Scan for the cell matching the given text and deliver its [X, Y] coordinate at center. 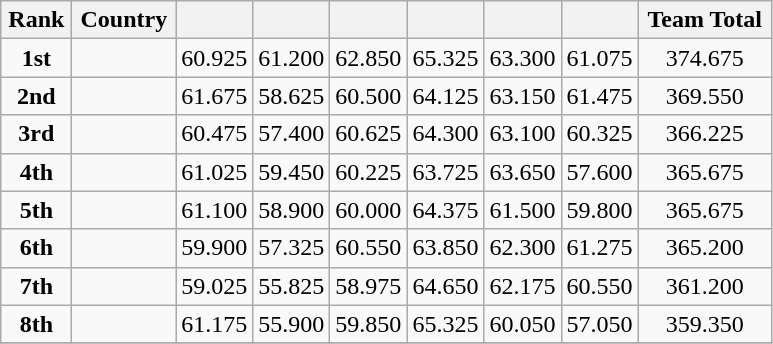
58.900 [292, 210]
61.175 [214, 324]
61.075 [600, 58]
61.100 [214, 210]
58.975 [368, 286]
62.850 [368, 58]
57.600 [600, 172]
60.500 [368, 96]
1st [36, 58]
61.025 [214, 172]
365.200 [704, 248]
5th [36, 210]
60.325 [600, 134]
6th [36, 248]
55.825 [292, 286]
57.400 [292, 134]
366.225 [704, 134]
Team Total [704, 20]
60.925 [214, 58]
61.675 [214, 96]
55.900 [292, 324]
61.475 [600, 96]
64.375 [446, 210]
8th [36, 324]
63.100 [522, 134]
7th [36, 286]
60.000 [368, 210]
60.625 [368, 134]
62.300 [522, 248]
63.850 [446, 248]
63.150 [522, 96]
63.300 [522, 58]
63.725 [446, 172]
58.625 [292, 96]
359.350 [704, 324]
3rd [36, 134]
57.050 [600, 324]
60.225 [368, 172]
64.125 [446, 96]
59.025 [214, 286]
60.050 [522, 324]
61.200 [292, 58]
59.850 [368, 324]
361.200 [704, 286]
4th [36, 172]
374.675 [704, 58]
60.475 [214, 134]
59.800 [600, 210]
369.550 [704, 96]
2nd [36, 96]
59.450 [292, 172]
61.500 [522, 210]
57.325 [292, 248]
64.650 [446, 286]
61.275 [600, 248]
Country [124, 20]
Rank [36, 20]
62.175 [522, 286]
63.650 [522, 172]
59.900 [214, 248]
64.300 [446, 134]
